Determine the (X, Y) coordinate at the center of the cell enclosing the given text.  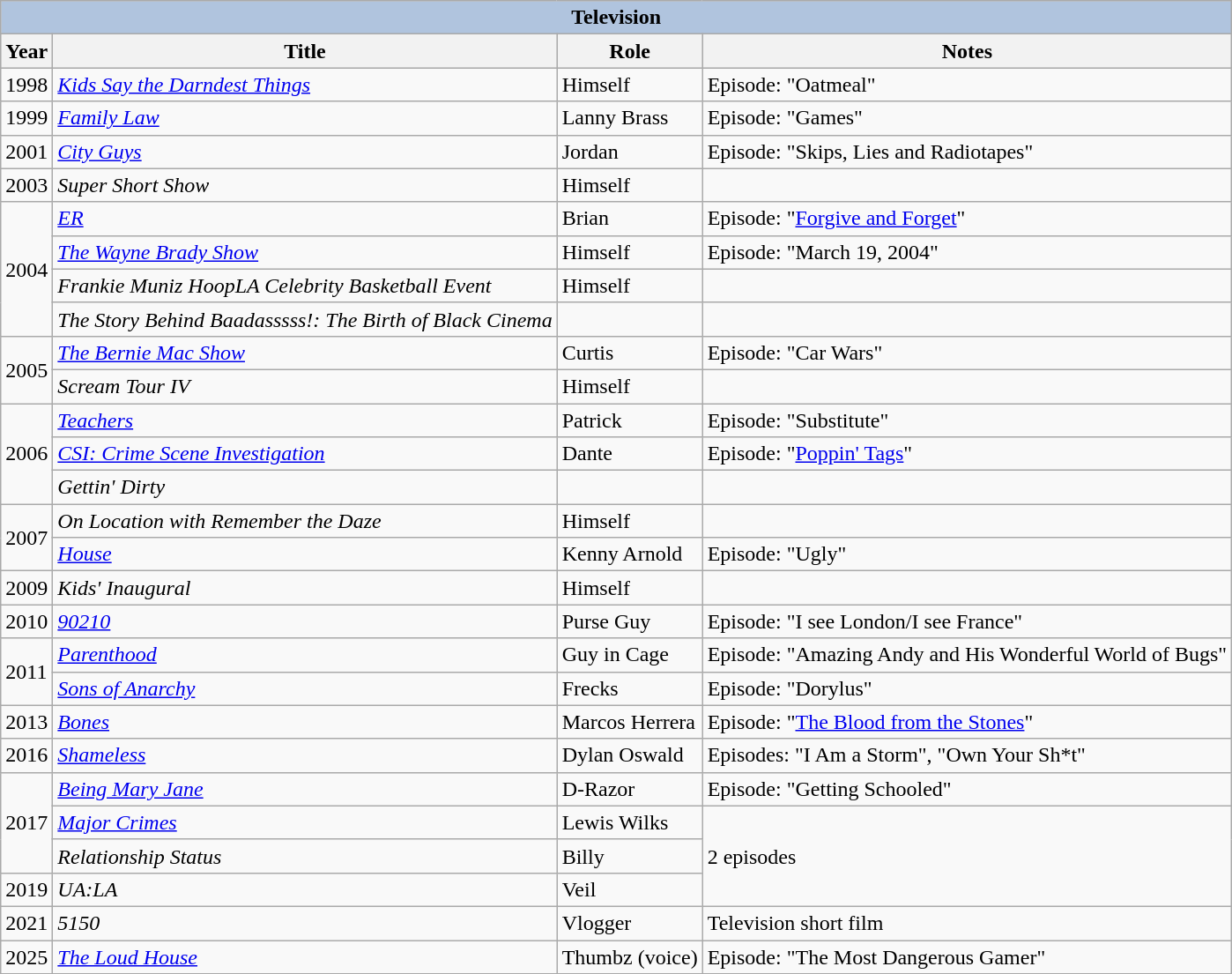
5150 (305, 923)
On Location with Remember the Daze (305, 521)
Brian (629, 219)
Vlogger (629, 923)
2016 (26, 755)
2009 (26, 588)
CSI: Crime Scene Investigation (305, 454)
Episode: "March 19, 2004" (968, 252)
2010 (26, 621)
90210 (305, 621)
2001 (26, 152)
The Loud House (305, 956)
1998 (26, 85)
Kenny Arnold (629, 554)
Guy in Cage (629, 655)
Episode: "Substitute" (968, 420)
Shameless (305, 755)
D-Razor (629, 789)
House (305, 554)
2021 (26, 923)
ER (305, 219)
2013 (26, 722)
Thumbz (voice) (629, 956)
Billy (629, 856)
Being Mary Jane (305, 789)
Curtis (629, 353)
2025 (26, 956)
City Guys (305, 152)
Kids' Inaugural (305, 588)
Role (629, 51)
Relationship Status (305, 856)
Super Short Show (305, 185)
2017 (26, 822)
Episode: "The Blood from the Stones" (968, 722)
Scream Tour IV (305, 386)
1999 (26, 118)
Episode: "Skips, Lies and Radiotapes" (968, 152)
Lanny Brass (629, 118)
Episode: "The Most Dangerous Gamer" (968, 956)
Parenthood (305, 655)
Veil (629, 889)
Episode: "Oatmeal" (968, 85)
Notes (968, 51)
Dylan Oswald (629, 755)
Sons of Anarchy (305, 688)
Bones (305, 722)
Episode: "Car Wars" (968, 353)
Major Crimes (305, 822)
Patrick (629, 420)
Television (617, 18)
Television short film (968, 923)
The Bernie Mac Show (305, 353)
2007 (26, 538)
The Wayne Brady Show (305, 252)
Family Law (305, 118)
UA:LA (305, 889)
2 episodes (968, 856)
2005 (26, 369)
2019 (26, 889)
Episode: "I see London/I see France" (968, 621)
Episode: "Poppin' Tags" (968, 454)
Jordan (629, 152)
Episode: "Games" (968, 118)
2003 (26, 185)
Episodes: "I Am a Storm", "Own Your Sh*t" (968, 755)
Frecks (629, 688)
Kids Say the Darndest Things (305, 85)
The Story Behind Baadasssss!: The Birth of Black Cinema (305, 319)
Frankie Muniz HoopLA Celebrity Basketball Event (305, 286)
Episode: "Ugly" (968, 554)
Marcos Herrera (629, 722)
Episode: "Amazing Andy and His Wonderful World of Bugs" (968, 655)
Episode: "Dorylus" (968, 688)
Dante (629, 454)
Gettin' Dirty (305, 487)
Teachers (305, 420)
Episode: "Forgive and Forget" (968, 219)
2006 (26, 454)
2011 (26, 672)
Year (26, 51)
2004 (26, 269)
Lewis Wilks (629, 822)
Purse Guy (629, 621)
Episode: "Getting Schooled" (968, 789)
Title (305, 51)
